Detect which cell encompasses the target text, then output its [X, Y] center coordinate. 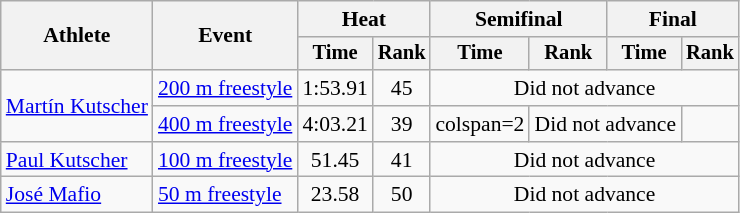
4:03.21 [334, 124]
50 [402, 195]
1:53.91 [334, 88]
Athlete [77, 36]
colspan=2 [480, 124]
Heat [364, 19]
Event [225, 36]
23.58 [334, 195]
50 m freestyle [225, 195]
Semifinal [518, 19]
Final [673, 19]
45 [402, 88]
200 m freestyle [225, 88]
41 [402, 160]
José Mafio [77, 195]
400 m freestyle [225, 124]
39 [402, 124]
Paul Kutscher [77, 160]
Martín Kutscher [77, 106]
51.45 [334, 160]
100 m freestyle [225, 160]
